For the text-containing cell, return its midpoint in (X, Y) coordinate format. 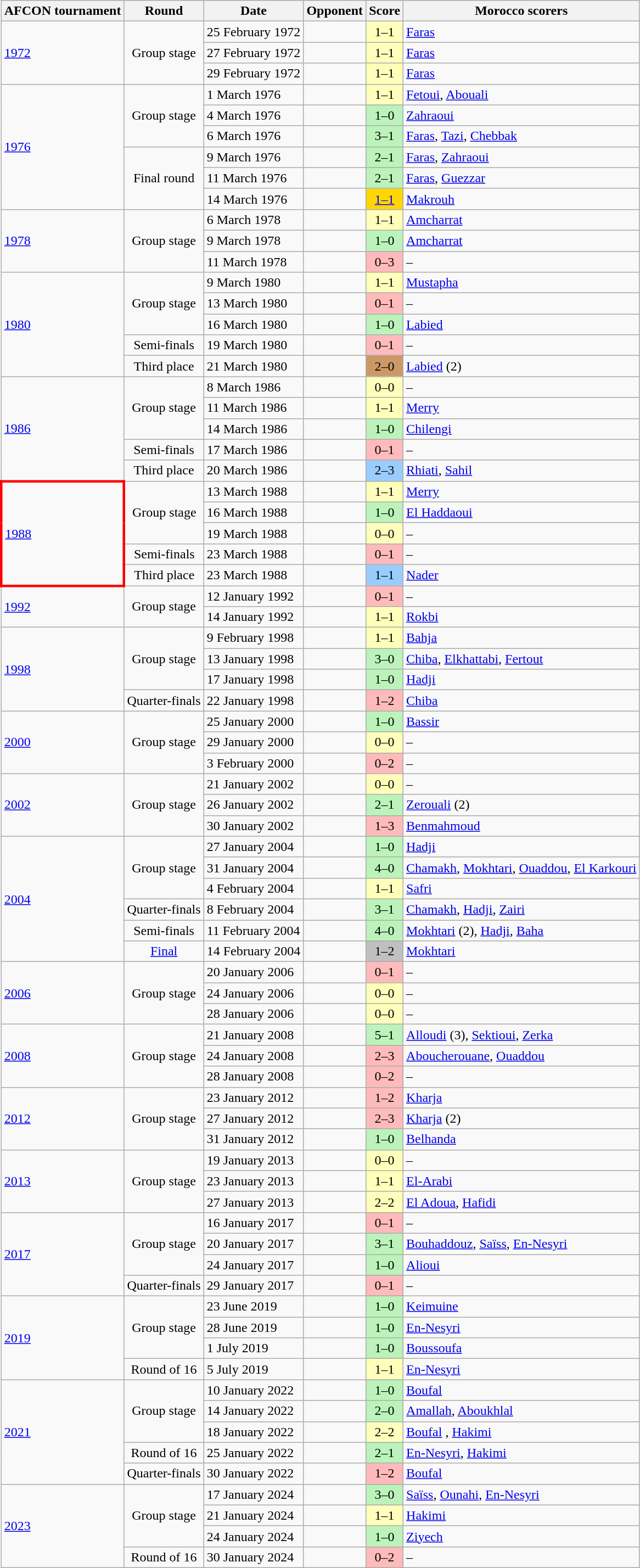
Bassir (521, 721)
Rokbi (521, 617)
Bahja (521, 638)
23 January 2012 (254, 1097)
14 January 2022 (254, 1411)
Morocco scorers (521, 11)
1976 (63, 147)
20 March 1986 (254, 471)
9 March 1980 (254, 283)
1–3 (385, 826)
Aboucherouane, Ouaddou (521, 1056)
Chilengi (521, 429)
1 July 2019 (254, 1348)
13 March 1988 (254, 491)
El Adoua, Hafidi (521, 1202)
20 January 2006 (254, 972)
Alloudi (3), Sektioui, Zerka (521, 1035)
11 March 1978 (254, 262)
Safri (521, 888)
29 January 2000 (254, 742)
5–1 (385, 1035)
21 January 2024 (254, 1515)
Zahraoui (521, 115)
Belhanda (521, 1139)
30 January 2002 (254, 826)
24 January 2024 (254, 1536)
14 January 1992 (254, 617)
29 February 1972 (254, 74)
19 March 1988 (254, 533)
Opponent (335, 11)
Chamakh, Mokhtari, Ouaddou, El Karkouri (521, 867)
17 January 2024 (254, 1494)
AFCON tournament (63, 11)
17 January 1998 (254, 680)
13 March 1980 (254, 304)
9 March 1976 (254, 157)
16 March 1988 (254, 512)
Faras, Zahraoui (521, 157)
Chiba, Elkhattabi, Fertout (521, 659)
22 January 1998 (254, 701)
Mokhtari (521, 951)
Faras, Guezzar (521, 178)
5 July 2019 (254, 1369)
Ziyech (521, 1536)
Chamakh, Hadji, Zairi (521, 909)
1980 (63, 324)
11 February 2004 (254, 931)
Boussoufa (521, 1348)
1988 (63, 533)
8 February 2004 (254, 909)
Final (164, 951)
25 January 2022 (254, 1453)
16 January 2017 (254, 1223)
21 March 1980 (254, 366)
28 June 2019 (254, 1328)
Mokhtari (2), Hadji, Baha (521, 931)
24 January 2008 (254, 1056)
6 March 1976 (254, 136)
Alioui (521, 1264)
2002 (63, 805)
14 March 1986 (254, 429)
Kharja (2) (521, 1118)
Zerouali (2) (521, 805)
En-Nesyri, Hakimi (521, 1453)
6 March 1978 (254, 220)
2004 (63, 899)
2006 (63, 993)
Boufal , Hakimi (521, 1432)
4 March 1976 (254, 115)
2021 (63, 1432)
20 January 2017 (254, 1244)
Rhiati, Sahil (521, 471)
10 January 2022 (254, 1390)
31 January 2004 (254, 867)
3 February 2000 (254, 763)
2008 (63, 1056)
Labied (521, 324)
24 January 2006 (254, 993)
2023 (63, 1526)
24 January 2017 (254, 1264)
Hakimi (521, 1515)
23 January 2013 (254, 1181)
30 January 2022 (254, 1474)
27 February 1972 (254, 53)
14 February 2004 (254, 951)
El-Arabi (521, 1181)
19 March 1980 (254, 345)
17 March 1986 (254, 450)
2013 (63, 1181)
14 March 1976 (254, 199)
27 January 2012 (254, 1118)
29 January 2017 (254, 1286)
Kharja (521, 1097)
Amallah, Aboukhlal (521, 1411)
13 January 1998 (254, 659)
8 March 1986 (254, 387)
23 June 2019 (254, 1307)
Bouhaddouz, Saïss, En-Nesyri (521, 1244)
9 February 1998 (254, 638)
11 March 1986 (254, 408)
Faras, Tazi, Chebbak (521, 136)
30 January 2024 (254, 1557)
21 January 2008 (254, 1035)
1972 (63, 53)
26 January 2002 (254, 805)
2000 (63, 742)
Final round (164, 178)
16 March 1980 (254, 324)
Mustapha (521, 283)
Benmahmoud (521, 826)
25 January 2000 (254, 721)
Labied (2) (521, 366)
27 January 2013 (254, 1202)
Nader (521, 575)
2017 (63, 1254)
1978 (63, 240)
1998 (63, 669)
18 January 2022 (254, 1432)
Keimuine (521, 1307)
El Haddaoui (521, 512)
Saïss, Ounahi, En-Nesyri (521, 1494)
1992 (63, 606)
2019 (63, 1338)
28 January 2008 (254, 1077)
1986 (63, 429)
4 February 2004 (254, 888)
12 January 1992 (254, 596)
21 January 2002 (254, 784)
2012 (63, 1118)
9 March 1978 (254, 240)
Makrouh (521, 199)
25 February 1972 (254, 32)
1 March 1976 (254, 94)
27 January 2004 (254, 847)
Round (164, 11)
11 March 1976 (254, 178)
Date (254, 11)
31 January 2012 (254, 1139)
28 January 2006 (254, 1014)
Fetoui, Abouali (521, 94)
19 January 2013 (254, 1160)
Score (385, 11)
0–3 (385, 262)
Chiba (521, 701)
